Extract the [x, y] coordinate from the center of the cell holding the provided text.  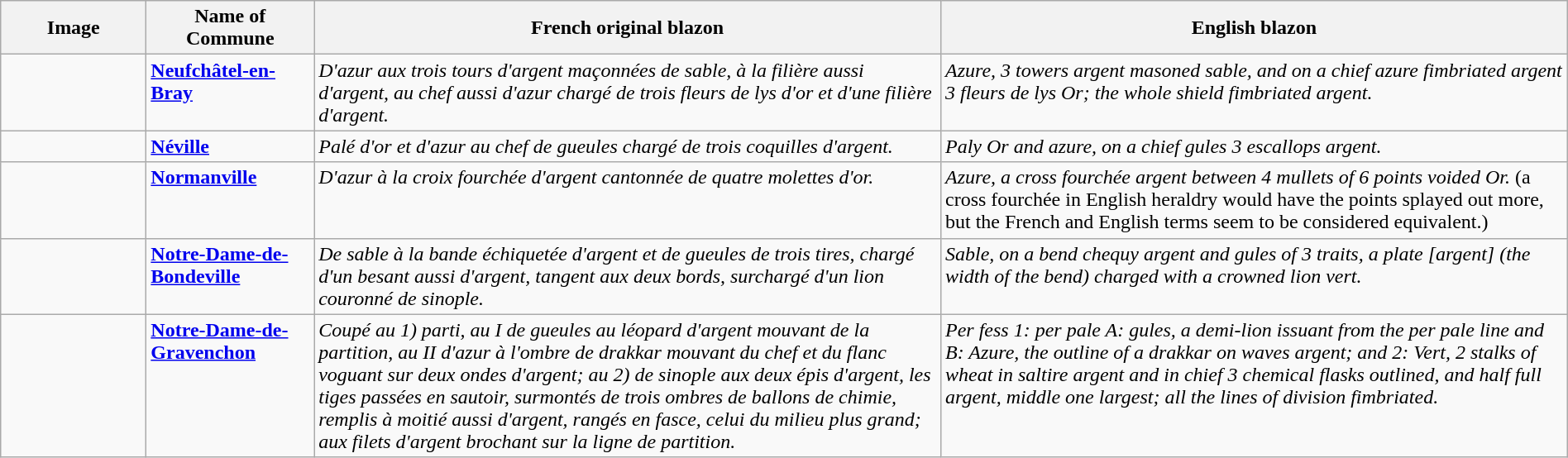
Image [74, 28]
Notre-Dame-de-Gravenchon [230, 385]
Palé d'or et d'azur au chef de gueules chargé de trois coquilles d'argent. [628, 146]
D'azur à la croix fourchée d'argent cantonnée de quatre molettes d'or. [628, 200]
Normanville [230, 200]
French original blazon [628, 28]
Notre-Dame-de-Bondeville [230, 276]
Sable, on a bend chequy argent and gules of 3 traits, a plate [argent] (the width of the bend) charged with a crowned lion vert. [1254, 276]
Azure, 3 towers argent masoned sable, and on a chief azure fimbriated argent 3 fleurs de lys Or; the whole shield fimbriated argent. [1254, 93]
Paly Or and azure, on a chief gules 3 escallops argent. [1254, 146]
Name of Commune [230, 28]
Néville [230, 146]
English blazon [1254, 28]
Neufchâtel-en-Bray [230, 93]
